Locate the cell with the specified text and output its [x, y] center coordinate. 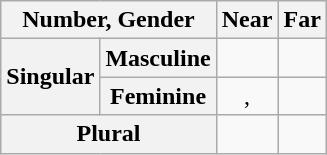
, [247, 96]
Singular [50, 77]
Near [247, 20]
Number, Gender [108, 20]
Feminine [158, 96]
Masculine [158, 58]
Plural [108, 134]
Far [302, 20]
